Identify which cell holds the provided text, then report its (X, Y) central coordinate. 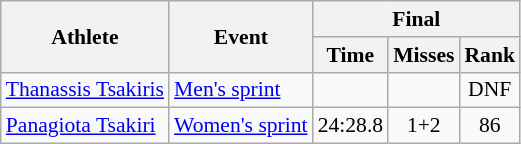
Thanassis Tsakiris (85, 90)
Time (350, 55)
86 (490, 126)
24:28.8 (350, 126)
Men's sprint (241, 90)
Misses (424, 55)
DNF (490, 90)
1+2 (424, 126)
Panagiota Tsakiri (85, 126)
Final (416, 19)
Rank (490, 55)
Athlete (85, 36)
Event (241, 36)
Women's sprint (241, 126)
